From the cell containing the given text, extract its center point as [X, Y] coordinate. 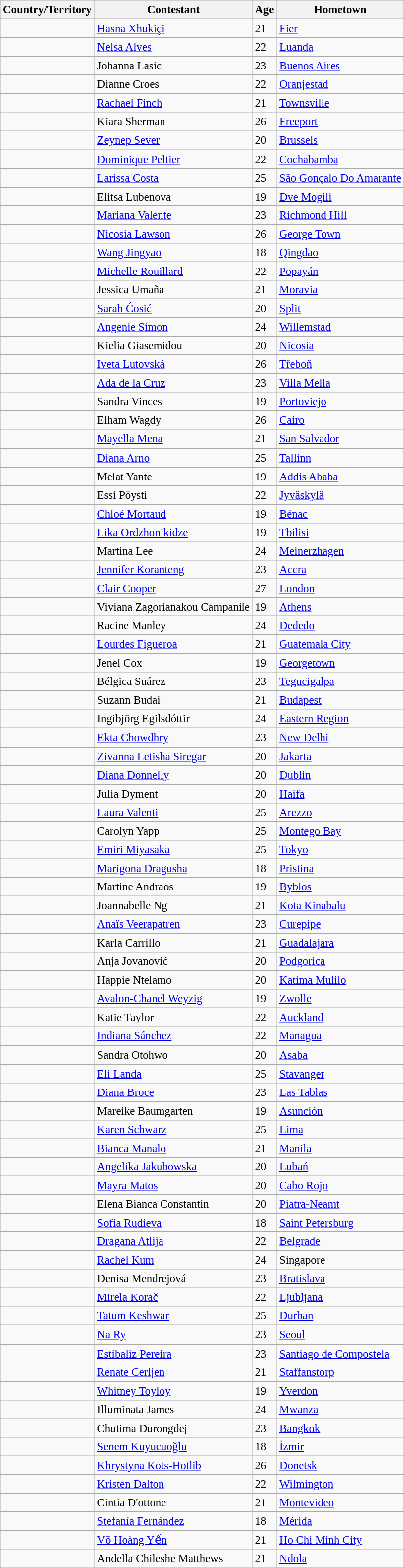
Oranjestad [340, 84]
Addis Ababa [340, 477]
Wilmington [340, 1484]
Cochabamba [340, 159]
Freeport [340, 122]
Ho Chi Minh City [340, 1540]
Renate Cerljen [173, 1372]
Piatra-Neamt [340, 1204]
Jakarta [340, 756]
Essi Pöysti [173, 495]
Sarah Ćosić [173, 308]
Santiago de Compostela [340, 1354]
Jenel Cox [173, 663]
Zeynep Sever [173, 140]
Sandra Vinces [173, 402]
Viviana Zagorianakou Campanile [173, 607]
Ingibjörg Egilsdóttir [173, 719]
Dve Mogili [340, 197]
Contestant [173, 10]
Khrystyna Kots-Hotlib [173, 1465]
Kiara Sherman [173, 122]
Belgrade [340, 1241]
Rachel Kum [173, 1260]
Ljubljana [340, 1297]
Haifa [340, 794]
Cintia D'ottone [173, 1502]
Anaïs Veerapatren [173, 924]
Nicosia Lawson [173, 234]
Suzann Budai [173, 700]
Eli Landa [173, 1074]
Emiri Miyasaka [173, 850]
Dededo [340, 626]
Stavanger [340, 1074]
Katie Taylor [173, 1018]
Lubań [340, 1167]
Qingdao [340, 253]
Zivanna Letisha Siregar [173, 756]
Lima [340, 1130]
Elena Bianca Constantin [173, 1204]
Kota Kinabalu [340, 905]
Byblos [340, 887]
Diana Donnelly [173, 775]
Accra [340, 570]
Angelika Jakubowska [173, 1167]
Guadalajara [340, 943]
Třeboň [340, 364]
Mwanza [340, 1409]
Ada de la Cruz [173, 383]
Ndola [340, 1559]
London [340, 588]
Dominique Peltier [173, 159]
Montego Bay [340, 831]
Managua [340, 1036]
Townsville [340, 103]
Sofia Rudieva [173, 1223]
Lika Ordzhonikidze [173, 533]
Joannabelle Ng [173, 905]
Tbilisi [340, 533]
Tatum Keshwar [173, 1316]
Athens [340, 607]
Villa Mella [340, 383]
Hometown [340, 10]
Tallinn [340, 458]
Julia Dyment [173, 794]
Zwolle [340, 999]
Popayán [340, 271]
New Delhi [340, 738]
Buenos Aires [340, 66]
Jessica Umaña [173, 290]
Wang Jingyao [173, 253]
Staffanstorp [340, 1372]
Singapore [340, 1260]
Dianne Croes [173, 84]
Pristina [340, 868]
Anja Jovanović [173, 961]
Podgorica [340, 961]
Budapest [340, 700]
Seoul [340, 1335]
Sandra Otohwo [173, 1055]
Brussels [340, 140]
Võ Hoàng Yến [173, 1540]
Johanna Lasic [173, 66]
Eastern Region [340, 719]
Senem Kuyucuoğlu [173, 1447]
Meinerzhagen [340, 551]
Portoviejo [340, 402]
Tegucigalpa [340, 682]
Cabo Rojo [340, 1185]
Rachael Finch [173, 103]
Laura Valenti [173, 812]
Age [264, 10]
Chutima Durongdej [173, 1428]
Stefanía Fernández [173, 1521]
Durban [340, 1316]
Yverdon [340, 1391]
Luanda [340, 47]
Jyväskylä [340, 495]
Indiana Sánchez [173, 1036]
Bangkok [340, 1428]
Bratislava [340, 1279]
Split [340, 308]
Willemstad [340, 327]
Elham Wagdy [173, 420]
Racine Manley [173, 626]
Curepipe [340, 924]
Hasna Xhukiçi [173, 29]
Mareike Baumgarten [173, 1111]
San Salvador [340, 439]
George Town [340, 234]
Fier [340, 29]
Jennifer Koranteng [173, 570]
Ekta Chowdhry [173, 738]
Kristen Dalton [173, 1484]
27 [264, 588]
Lourdes Figueroa [173, 644]
Mariana Valente [173, 215]
Melat Yante [173, 477]
Dublin [340, 775]
Mayella Mena [173, 439]
Angenie Simon [173, 327]
Richmond Hill [340, 215]
Moravia [340, 290]
Mayra Matos [173, 1185]
Estíbaliz Pereira [173, 1354]
Country/Territory [48, 10]
Mérida [340, 1521]
Auckland [340, 1018]
Bianca Manalo [173, 1148]
Karla Carrillo [173, 943]
Cairo [340, 420]
Manila [340, 1148]
Martine Andraos [173, 887]
Carolyn Yapp [173, 831]
Georgetown [340, 663]
İzmir [340, 1447]
Andella Chileshe Matthews [173, 1559]
Happie Ntelamo [173, 980]
Asaba [340, 1055]
Donetsk [340, 1465]
Bélgica Suárez [173, 682]
Las Tablas [340, 1092]
Saint Petersburg [340, 1223]
Denisa Mendrejová [173, 1279]
Mirela Korač [173, 1297]
Karen Schwarz [173, 1130]
Montevideo [340, 1502]
Asunción [340, 1111]
Kielia Giasemidou [173, 346]
Arezzo [340, 812]
Tokyo [340, 850]
Chloé Mortaud [173, 514]
Bénac [340, 514]
Elitsa Lubenova [173, 197]
Na Ry [173, 1335]
Nicosia [340, 346]
Diana Arno [173, 458]
Martina Lee [173, 551]
Marigona Dragusha [173, 868]
Illuminata James [173, 1409]
Guatemala City [340, 644]
Whitney Toyloy [173, 1391]
Michelle Rouillard [173, 271]
Nelsa Alves [173, 47]
Iveta Lutovská [173, 364]
Larissa Costa [173, 178]
Clair Cooper [173, 588]
São Gonçalo Do Amarante [340, 178]
Diana Broce [173, 1092]
Katima Mulilo [340, 980]
Dragana Atlija [173, 1241]
Avalon-Chanel Weyzig [173, 999]
